Identify which cell holds the provided text, then report its (X, Y) central coordinate. 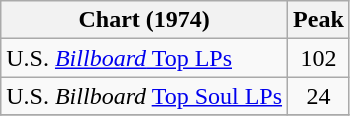
Peak (319, 20)
U.S. Billboard Top LPs (144, 58)
102 (319, 58)
Chart (1974) (144, 20)
U.S. Billboard Top Soul LPs (144, 96)
24 (319, 96)
